Determine the (x, y) coordinate at the center of the cell enclosing the given text.  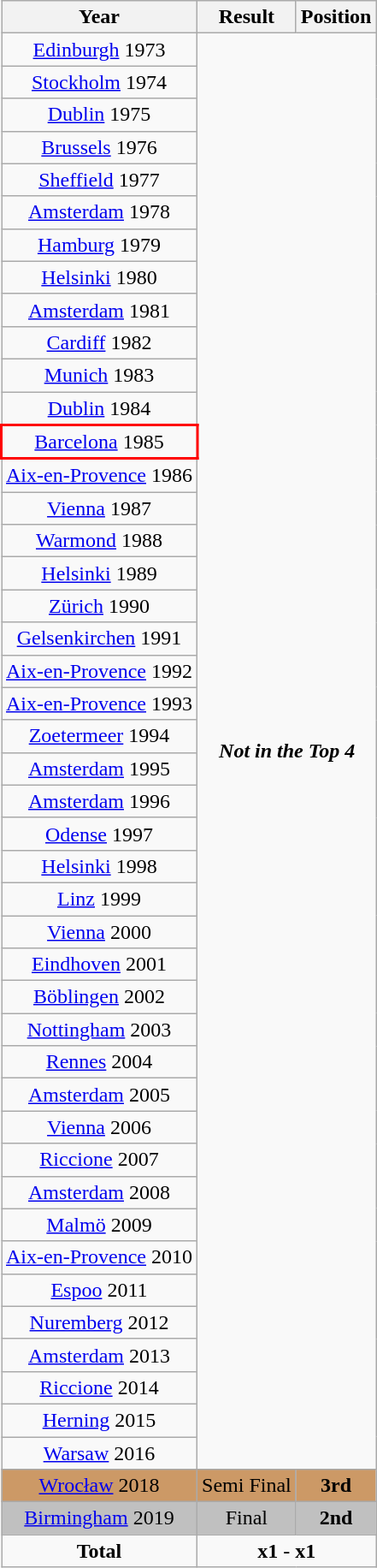
Gelsenkirchen 1991 (99, 638)
Amsterdam 2008 (99, 1192)
Wrocław 2018 (99, 1486)
Barcelona 1985 (99, 442)
Vienna 1987 (99, 508)
Not in the Top 4 (287, 751)
Brussels 1976 (99, 147)
Aix-en-Provence 2010 (99, 1257)
Year (99, 17)
Vienna 2000 (99, 932)
Amsterdam 1978 (99, 212)
Semi Final (247, 1486)
Dublin 1984 (99, 409)
Rennes 2004 (99, 1062)
Warmond 1988 (99, 541)
Amsterdam 1996 (99, 801)
Vienna 2006 (99, 1127)
Helsinki 1980 (99, 277)
Aix-en-Provence 1993 (99, 704)
Zoetermeer 1994 (99, 736)
x1 - x1 (287, 1551)
Eindhoven 2001 (99, 965)
Amsterdam 2005 (99, 1095)
Munich 1983 (99, 375)
Hamburg 1979 (99, 245)
Final (247, 1518)
Position (336, 17)
2nd (336, 1518)
Edinburgh 1973 (99, 50)
Böblingen 2002 (99, 997)
Sheffield 1977 (99, 180)
Amsterdam 1995 (99, 769)
Malmö 2009 (99, 1225)
Amsterdam 2013 (99, 1355)
Nottingham 2003 (99, 1030)
Amsterdam 1981 (99, 310)
Odense 1997 (99, 834)
Helsinki 1989 (99, 573)
Nuremberg 2012 (99, 1322)
Linz 1999 (99, 899)
Dublin 1975 (99, 115)
Result (247, 17)
Total (99, 1551)
Riccione 2007 (99, 1160)
Helsinki 1998 (99, 866)
Cardiff 1982 (99, 342)
Aix-en-Provence 1986 (99, 476)
Aix-en-Provence 1992 (99, 671)
Warsaw 2016 (99, 1452)
3rd (336, 1486)
Birmingham 2019 (99, 1518)
Espoo 2011 (99, 1290)
Zürich 1990 (99, 606)
Herning 2015 (99, 1420)
Riccione 2014 (99, 1387)
Stockholm 1974 (99, 82)
